Return [x, y] of the center of cell containing provided text 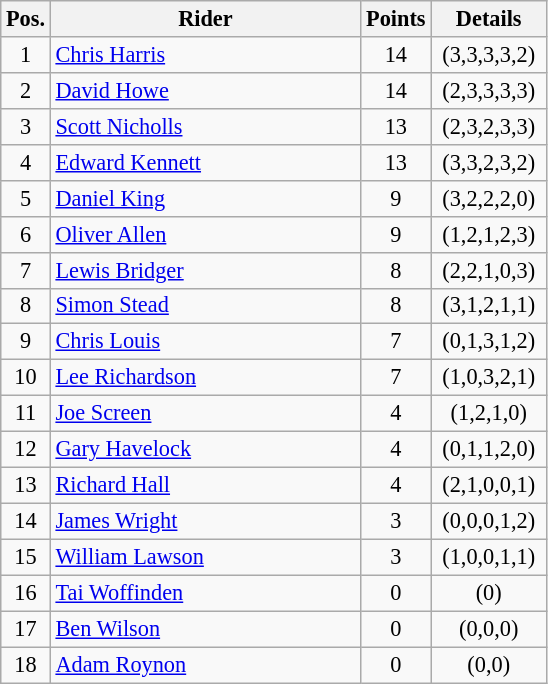
Richard Hall [205, 485]
2 [26, 90]
(3,1,2,1,1) [488, 306]
Joe Screen [205, 414]
(1,0,3,2,1) [488, 378]
Scott Nicholls [205, 126]
(2,1,0,0,1) [488, 485]
16 [26, 593]
Ben Wilson [205, 629]
(1,2,1,2,3) [488, 234]
(0,0) [488, 665]
10 [26, 378]
Edward Kennett [205, 162]
Chris Harris [205, 55]
Oliver Allen [205, 234]
(3,3,2,3,2) [488, 162]
Pos. [26, 19]
Simon Stead [205, 306]
Chris Louis [205, 342]
Details [488, 19]
Adam Roynon [205, 665]
11 [26, 414]
(0,0,0) [488, 629]
Daniel King [205, 198]
(3,3,3,3,2) [488, 55]
Lewis Bridger [205, 270]
David Howe [205, 90]
(2,2,1,0,3) [488, 270]
(3,2,2,2,0) [488, 198]
6 [26, 234]
Points [396, 19]
(0,1,1,2,0) [488, 450]
18 [26, 665]
(1,2,1,0) [488, 414]
(0) [488, 593]
(2,3,2,3,3) [488, 126]
5 [26, 198]
(2,3,3,3,3) [488, 90]
Lee Richardson [205, 378]
(0,1,3,1,2) [488, 342]
Gary Havelock [205, 450]
Rider [205, 19]
William Lawson [205, 557]
(1,0,0,1,1) [488, 557]
(0,0,0,1,2) [488, 521]
1 [26, 55]
Tai Woffinden [205, 593]
17 [26, 629]
15 [26, 557]
James Wright [205, 521]
12 [26, 450]
